Search for the cell housing the specified text and yield its [x, y] center coordinate. 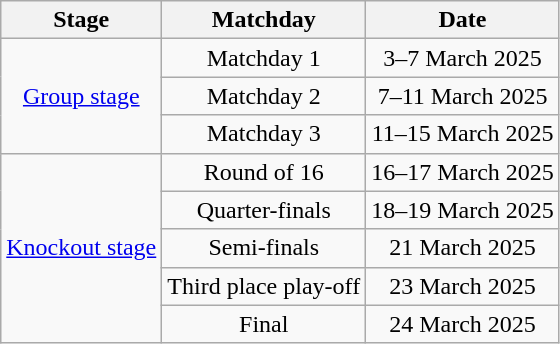
Knockout stage [82, 248]
Date [463, 20]
Matchday 3 [264, 134]
21 March 2025 [463, 248]
Group stage [82, 96]
16–17 March 2025 [463, 172]
Final [264, 324]
Matchday 2 [264, 96]
7–11 March 2025 [463, 96]
Semi-finals [264, 248]
23 March 2025 [463, 286]
18–19 March 2025 [463, 210]
Quarter-finals [264, 210]
Third place play-off [264, 286]
24 March 2025 [463, 324]
3–7 March 2025 [463, 58]
Round of 16 [264, 172]
11–15 March 2025 [463, 134]
Matchday [264, 20]
Matchday 1 [264, 58]
Stage [82, 20]
